Identify which cell holds the provided text, then report its (X, Y) central coordinate. 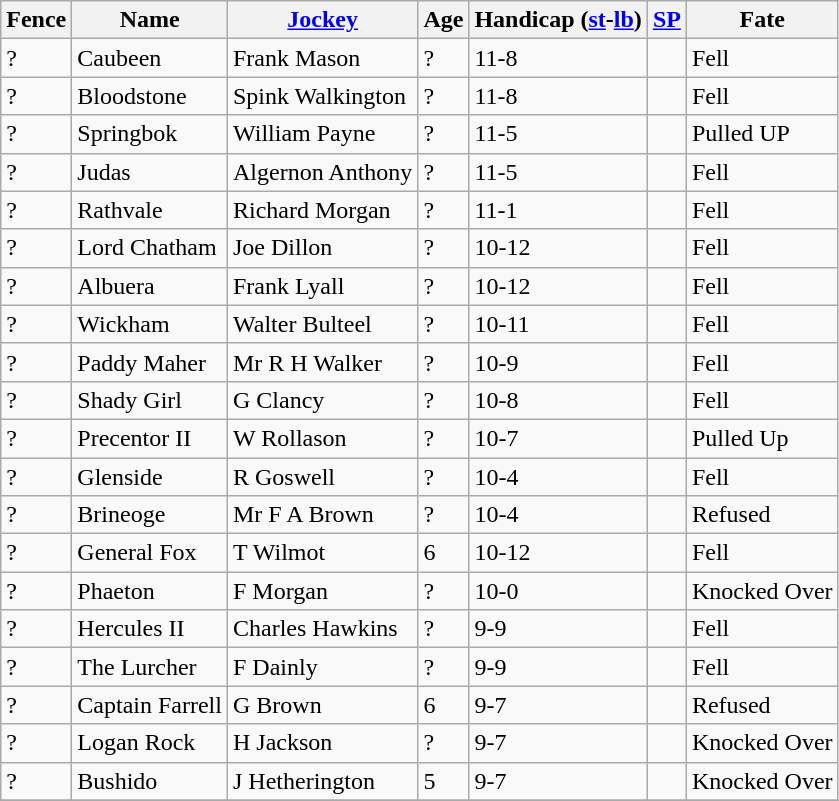
10-8 (558, 400)
Caubeen (150, 58)
10-9 (558, 362)
Albuera (150, 286)
G Brown (322, 705)
Captain Farrell (150, 705)
Judas (150, 172)
Fence (36, 20)
The Lurcher (150, 667)
11-1 (558, 210)
Logan Rock (150, 743)
Algernon Anthony (322, 172)
General Fox (150, 553)
10-7 (558, 438)
W Rollason (322, 438)
Joe Dillon (322, 248)
Fate (762, 20)
Glenside (150, 477)
Spink Walkington (322, 96)
Paddy Maher (150, 362)
10-11 (558, 324)
Frank Lyall (322, 286)
Bloodstone (150, 96)
H Jackson (322, 743)
Shady Girl (150, 400)
Frank Mason (322, 58)
5 (444, 781)
Mr R H Walker (322, 362)
F Dainly (322, 667)
Walter Bulteel (322, 324)
Handicap (st-lb) (558, 20)
Jockey (322, 20)
Phaeton (150, 591)
Lord Chatham (150, 248)
R Goswell (322, 477)
Richard Morgan (322, 210)
Mr F A Brown (322, 515)
Bushido (150, 781)
Name (150, 20)
F Morgan (322, 591)
SP (666, 20)
Springbok (150, 134)
10-0 (558, 591)
Hercules II (150, 629)
Charles Hawkins (322, 629)
Age (444, 20)
Precentor II (150, 438)
William Payne (322, 134)
J Hetherington (322, 781)
Pulled Up (762, 438)
G Clancy (322, 400)
T Wilmot (322, 553)
Pulled UP (762, 134)
Wickham (150, 324)
Rathvale (150, 210)
Brineoge (150, 515)
